Search for the cell housing the specified text and yield its [X, Y] center coordinate. 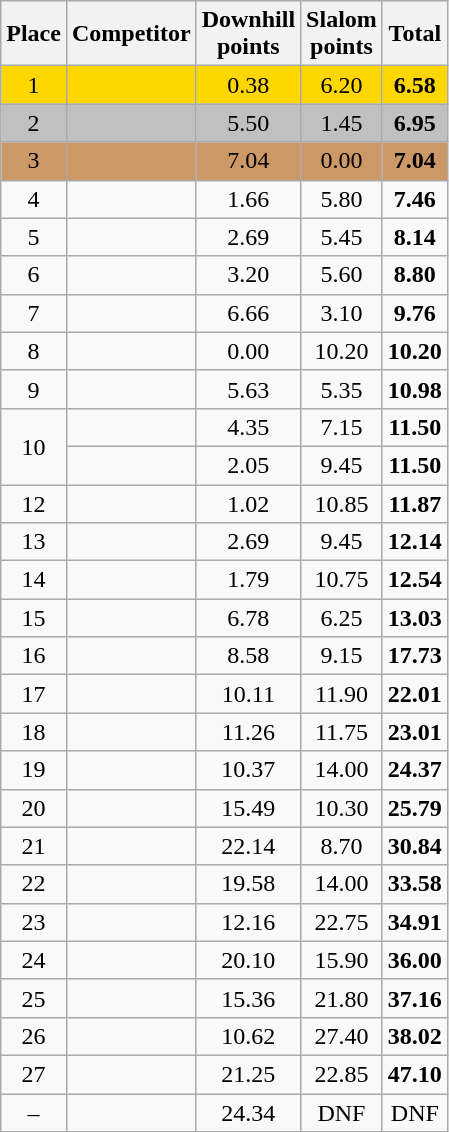
19 [34, 770]
Competitor [131, 34]
37.16 [414, 998]
1.66 [248, 199]
10.85 [342, 503]
22.14 [248, 846]
6.58 [414, 85]
5.35 [342, 389]
6.25 [342, 618]
15.36 [248, 998]
6.20 [342, 85]
8 [34, 351]
3 [34, 161]
36.00 [414, 960]
2 [34, 123]
24 [34, 960]
3.20 [248, 275]
20 [34, 808]
22.75 [342, 922]
23 [34, 922]
9.15 [342, 656]
22 [34, 884]
Place [34, 34]
10.37 [248, 770]
1.79 [248, 580]
16 [34, 656]
5.63 [248, 389]
7.15 [342, 427]
21 [34, 846]
22.85 [342, 1074]
11.75 [342, 732]
1.02 [248, 503]
25.79 [414, 808]
11.87 [414, 503]
19.58 [248, 884]
4.35 [248, 427]
5.60 [342, 275]
6.95 [414, 123]
38.02 [414, 1036]
6 [34, 275]
5.80 [342, 199]
7 [34, 313]
17 [34, 694]
23.01 [414, 732]
2.05 [248, 465]
Total [414, 34]
5.45 [342, 237]
15.49 [248, 808]
0.38 [248, 85]
1 [34, 85]
5 [34, 237]
22.01 [414, 694]
12.54 [414, 580]
8.80 [414, 275]
47.10 [414, 1074]
15 [34, 618]
8.70 [342, 846]
12 [34, 503]
10.30 [342, 808]
1.45 [342, 123]
7.46 [414, 199]
8.14 [414, 237]
26 [34, 1036]
6.78 [248, 618]
25 [34, 998]
24.34 [248, 1113]
12.16 [248, 922]
9 [34, 389]
34.91 [414, 922]
6.66 [248, 313]
8.58 [248, 656]
17.73 [414, 656]
11.90 [342, 694]
5.50 [248, 123]
21.25 [248, 1074]
33.58 [414, 884]
Downhillpoints [248, 34]
10.98 [414, 389]
12.14 [414, 542]
10 [34, 446]
27.40 [342, 1036]
14 [34, 580]
11.26 [248, 732]
4 [34, 199]
20.10 [248, 960]
– [34, 1113]
21.80 [342, 998]
13.03 [414, 618]
3.10 [342, 313]
10.11 [248, 694]
Slalompoints [342, 34]
9.76 [414, 313]
15.90 [342, 960]
24.37 [414, 770]
10.75 [342, 580]
18 [34, 732]
27 [34, 1074]
13 [34, 542]
10.62 [248, 1036]
30.84 [414, 846]
